Capture the cell that displays the provided text and extract its (x, y) central coordinate. 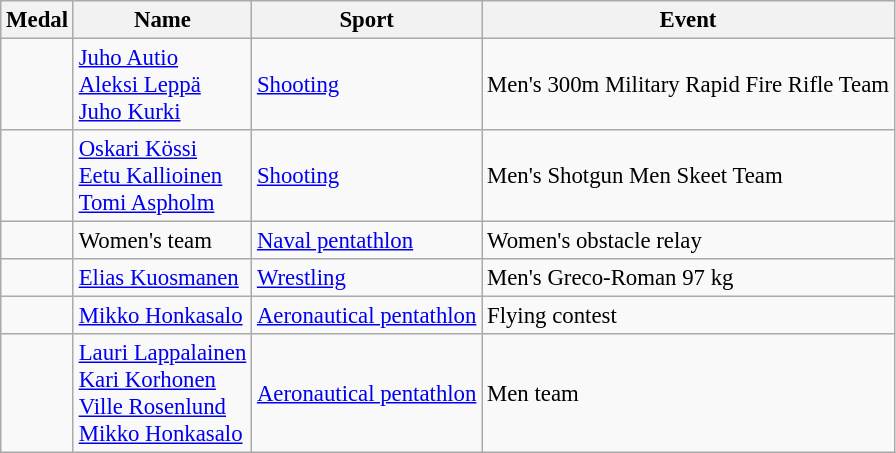
Name (162, 20)
Men's Greco-Roman 97 kg (688, 278)
Women's obstacle relay (688, 241)
Men's 300m Military Rapid Fire Rifle Team (688, 85)
Lauri LappalainenKari KorhonenVille RosenlundMikko Honkasalo (162, 394)
Event (688, 20)
Juho AutioAleksi LeppäJuho Kurki (162, 85)
Men team (688, 394)
Naval pentathlon (367, 241)
Oskari KössiEetu KallioinenTomi Aspholm (162, 176)
Mikko Honkasalo (162, 316)
Women's team (162, 241)
Men's Shotgun Men Skeet Team (688, 176)
Wrestling (367, 278)
Sport (367, 20)
Medal (38, 20)
Flying contest (688, 316)
Elias Kuosmanen (162, 278)
